Output the (X, Y) coordinate of the center of the cell containing the given text.  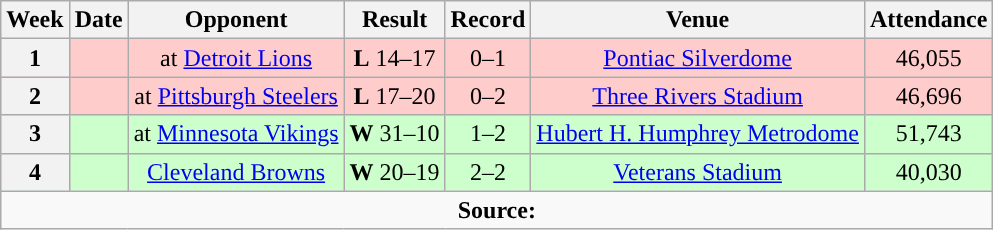
0–2 (488, 96)
Opponent (236, 20)
at Minnesota Vikings (236, 134)
Venue (698, 20)
2 (35, 96)
L 14–17 (394, 58)
2–2 (488, 172)
51,743 (928, 134)
1–2 (488, 134)
L 17–20 (394, 96)
46,055 (928, 58)
4 (35, 172)
Record (488, 20)
at Pittsburgh Steelers (236, 96)
Source: (497, 210)
Cleveland Browns (236, 172)
0–1 (488, 58)
46,696 (928, 96)
Date (98, 20)
Three Rivers Stadium (698, 96)
W 20–19 (394, 172)
W 31–10 (394, 134)
1 (35, 58)
Hubert H. Humphrey Metrodome (698, 134)
3 (35, 134)
Veterans Stadium (698, 172)
Week (35, 20)
Pontiac Silverdome (698, 58)
Attendance (928, 20)
Result (394, 20)
40,030 (928, 172)
at Detroit Lions (236, 58)
